Locate the cell with the specified text and output its (x, y) center coordinate. 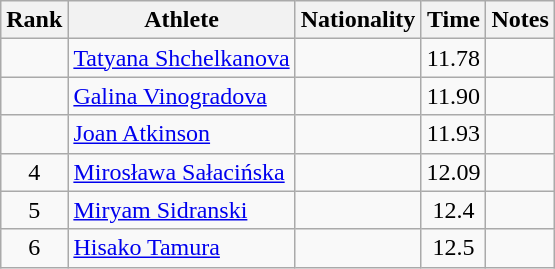
Tatyana Shchelkanova (182, 58)
12.09 (454, 172)
Mirosława Sałacińska (182, 172)
Galina Vinogradova (182, 96)
Joan Atkinson (182, 134)
11.90 (454, 96)
Miryam Sidranski (182, 210)
Hisako Tamura (182, 248)
4 (34, 172)
12.4 (454, 210)
Athlete (182, 20)
11.93 (454, 134)
6 (34, 248)
Time (454, 20)
Nationality (358, 20)
5 (34, 210)
12.5 (454, 248)
11.78 (454, 58)
Rank (34, 20)
Notes (520, 20)
